Identify which cell holds the provided text, then report its (x, y) central coordinate. 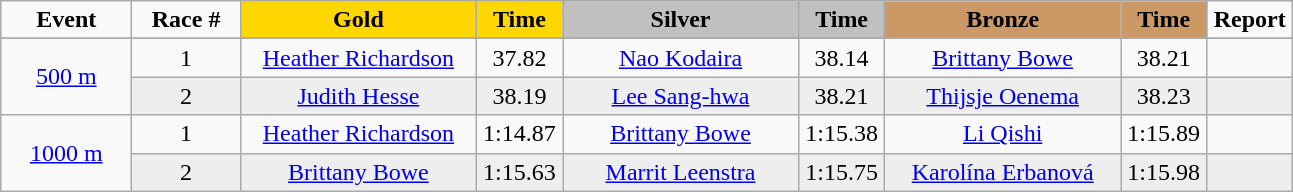
38.19 (519, 96)
Li Qishi (1003, 134)
38.14 (842, 58)
Bronze (1003, 20)
38.23 (1164, 96)
Lee Sang-hwa (680, 96)
Event (66, 20)
1000 m (66, 153)
1:15.98 (1164, 172)
500 m (66, 77)
Race # (186, 20)
37.82 (519, 58)
Gold (358, 20)
Silver (680, 20)
1:15.63 (519, 172)
Thijsje Oenema (1003, 96)
Karolína Erbanová (1003, 172)
Report (1250, 20)
1:15.89 (1164, 134)
Nao Kodaira (680, 58)
1:15.75 (842, 172)
Judith Hesse (358, 96)
1:14.87 (519, 134)
1:15.38 (842, 134)
Marrit Leenstra (680, 172)
